Return [x, y] of the center of cell containing provided text 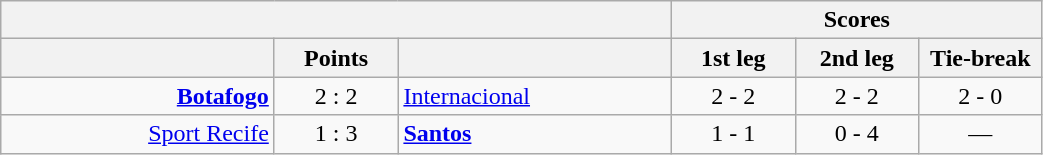
1 : 3 [336, 134]
1 - 1 [733, 134]
Sport Recife [138, 134]
Botafogo [138, 96]
2nd leg [857, 58]
0 - 4 [857, 134]
— [981, 134]
Internacional [535, 96]
Scores [856, 20]
1st leg [733, 58]
Tie-break [981, 58]
2 : 2 [336, 96]
Points [336, 58]
Santos [535, 134]
2 - 0 [981, 96]
